Pinpoint the cell where the given text exists, returning its [X, Y] midpoint coordinate. 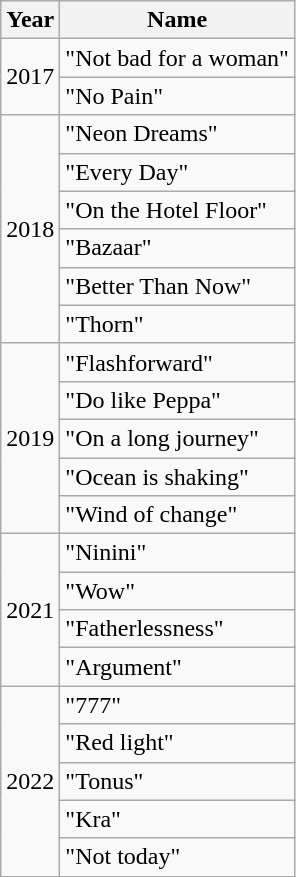
2017 [30, 77]
"Kra" [178, 819]
"Ocean is shaking" [178, 477]
"Tonus" [178, 781]
"On the Hotel Floor" [178, 210]
"Better Than Now" [178, 286]
"Wow" [178, 591]
"On a long journey" [178, 438]
2021 [30, 610]
2022 [30, 781]
Year [30, 20]
"Argument" [178, 667]
2019 [30, 438]
"No Pain" [178, 96]
"Bazaar" [178, 248]
2018 [30, 229]
"Neon Dreams" [178, 134]
Name [178, 20]
"Thorn" [178, 324]
"Not today" [178, 857]
"Wind of change" [178, 515]
"Ninini" [178, 553]
"Not bad for a woman" [178, 58]
"Every Day" [178, 172]
"Fatherlessness" [178, 629]
"Do like Peppa" [178, 400]
"Red light" [178, 743]
"777" [178, 705]
"Flashforward" [178, 362]
